Detect which cell encompasses the target text, then output its (x, y) center coordinate. 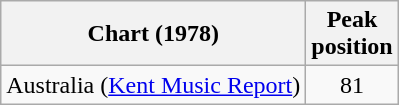
Chart (1978) (154, 34)
Peakposition (352, 34)
Australia (Kent Music Report) (154, 85)
81 (352, 85)
